Provide the (x, y) coordinate of the cell's center where the given text is located.  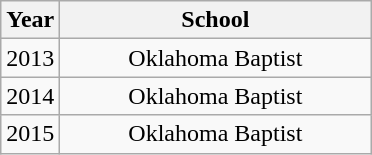
Year (30, 20)
2014 (30, 96)
2013 (30, 58)
School (216, 20)
2015 (30, 134)
